Extract the (X, Y) coordinate from the center of the cell holding the provided text.  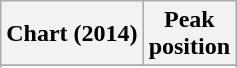
Peakposition (189, 34)
Chart (2014) (72, 34)
